Scan for the cell matching the given text and deliver its (X, Y) coordinate at center. 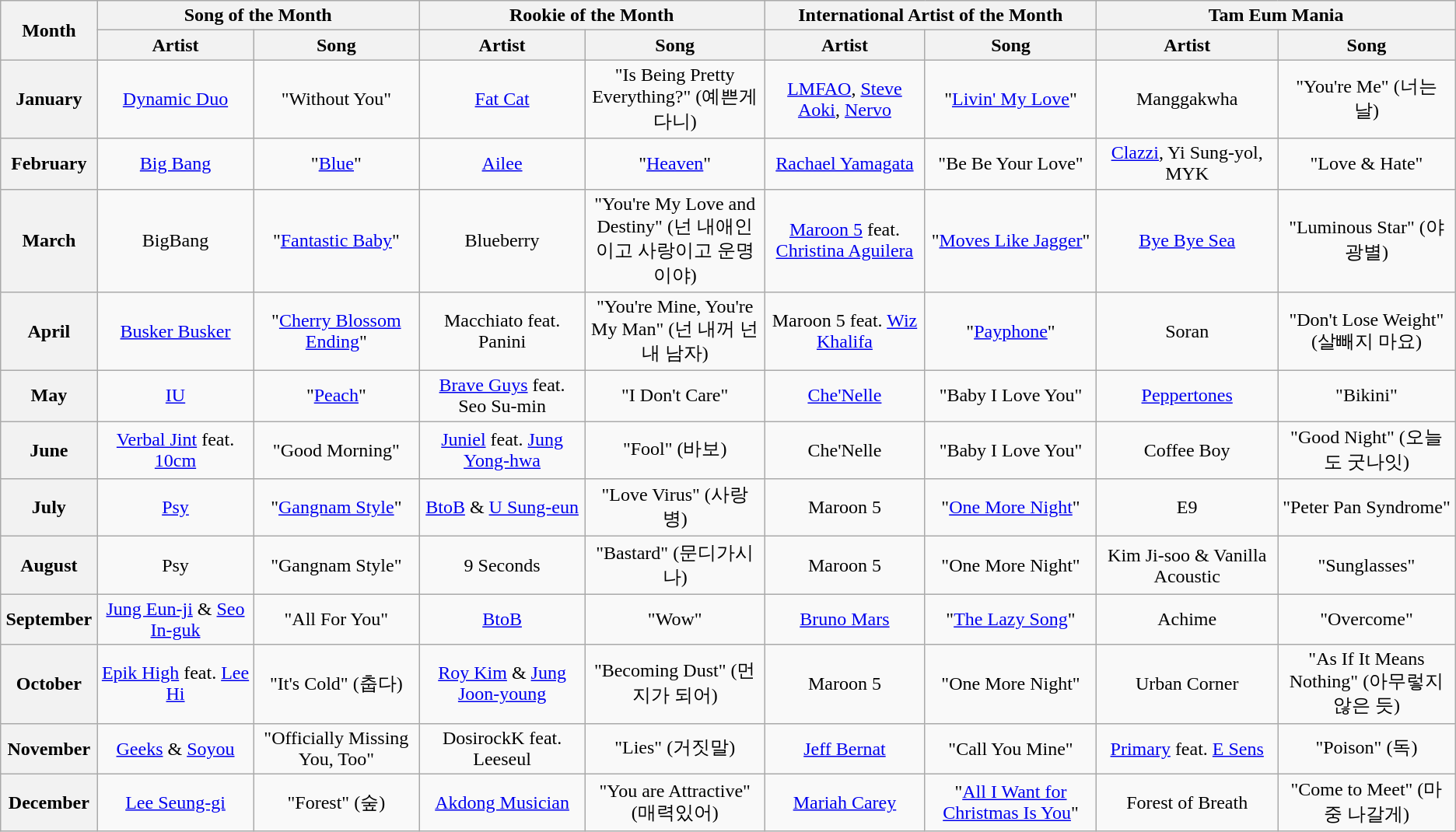
BigBang (176, 241)
Clazzi, Yi Sung-yol, MYK (1187, 163)
"Overcome" (1367, 619)
Jeff Bernat (845, 748)
LMFAO, Steve Aoki, Nervo (845, 100)
July (49, 508)
"As If It Means Nothing" (아무렇지 않은 듯) (1367, 684)
"Livin' My Love" (1011, 100)
August (49, 565)
"Peter Pan Syndrome" (1367, 508)
"Be Be Your Love" (1011, 163)
"Officially Missing You, Too" (336, 748)
Forest of Breath (1187, 802)
Urban Corner (1187, 684)
Jung Eun-ji & Seo In-guk (176, 619)
Roy Kim & Jung Joon-young (502, 684)
Lee Seung-gi (176, 802)
May (49, 397)
Bye Bye Sea (1187, 241)
Ailee (502, 163)
"Lies" (거짓말) (675, 748)
"Bikini" (1367, 397)
January (49, 100)
"Heaven" (675, 163)
October (49, 684)
Coffee Boy (1187, 450)
"Poison" (독) (1367, 748)
"Moves Like Jagger" (1011, 241)
"Don't Lose Weight" (살빼지 마요) (1367, 331)
"You're Mine, You're My Man" (넌 내꺼 넌 내 남자) (675, 331)
Peppertones (1187, 397)
"You're Me" (너는 날) (1367, 100)
"Love Virus" (사랑병) (675, 508)
Bruno Mars (845, 619)
E9 (1187, 508)
Maroon 5 feat. Wiz Khalifa (845, 331)
"You're My Love and Destiny" (넌 내애인이고 사랑이고 운명이야) (675, 241)
February (49, 163)
"You are Attractive" (매력있어) (675, 802)
BtoB & U Sung-eun (502, 508)
"I Don't Care" (675, 397)
IU (176, 397)
"Sunglasses" (1367, 565)
November (49, 748)
Geeks & Soyou (176, 748)
"Bastard" (문디가시나) (675, 565)
"Forest" (숲) (336, 802)
"It's Cold" (춥다) (336, 684)
Busker Busker (176, 331)
BtoB (502, 619)
March (49, 241)
"The Lazy Song" (1011, 619)
Maroon 5 feat. Christina Aguilera (845, 241)
Achime (1187, 619)
April (49, 331)
"Cherry Blossom Ending" (336, 331)
"Fantastic Baby" (336, 241)
September (49, 619)
Akdong Musician (502, 802)
Mariah Carey (845, 802)
"Without You" (336, 100)
"Come to Meet" (마중 나갈게) (1367, 802)
Tam Eum Mania (1276, 16)
"All I Want for Christmas Is You" (1011, 802)
Fat Cat (502, 100)
Brave Guys feat. Seo Su-min (502, 397)
International Artist of the Month (930, 16)
"Good Morning" (336, 450)
DosirockK feat. Leeseul (502, 748)
Primary feat. E Sens (1187, 748)
Dynamic Duo (176, 100)
Manggakwha (1187, 100)
"Fool" (바보) (675, 450)
"Payphone" (1011, 331)
Rachael Yamagata (845, 163)
Big Bang (176, 163)
"Call You Mine" (1011, 748)
"Peach" (336, 397)
Juniel feat. Jung Yong-hwa (502, 450)
"Is Being Pretty Everything?" (예쁜게 다니) (675, 100)
Verbal Jint feat. 10cm (176, 450)
Rookie of the Month (592, 16)
"Good Night" (오늘도 굿나잇) (1367, 450)
Song of the Month (258, 16)
Blueberry (502, 241)
Month (49, 30)
Soran (1187, 331)
Epik High feat. Lee Hi (176, 684)
"Wow" (675, 619)
"Blue" (336, 163)
Kim Ji-soo & Vanilla Acoustic (1187, 565)
9 Seconds (502, 565)
"Becoming Dust" (먼지가 되어) (675, 684)
"Luminous Star" (야광별) (1367, 241)
June (49, 450)
December (49, 802)
Macchiato feat. Panini (502, 331)
"Love & Hate" (1367, 163)
"All For You" (336, 619)
